Pinpoint the cell where the given text exists, returning its [X, Y] midpoint coordinate. 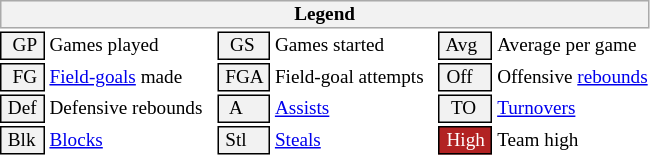
FG [22, 77]
Team high [573, 140]
Games started [354, 46]
GS [244, 46]
Field-goals made [131, 77]
Defensive rebounds [131, 108]
Def [22, 108]
Off [466, 77]
TO [466, 108]
Avg [466, 46]
Blocks [131, 140]
Steals [354, 140]
Legend [324, 14]
Average per game [573, 46]
Blk [22, 140]
Assists [354, 108]
FGA [244, 77]
Turnovers [573, 108]
A [244, 108]
Offensive rebounds [573, 77]
Field-goal attempts [354, 77]
GP [22, 46]
Stl [244, 140]
High [466, 140]
Games played [131, 46]
